From the cell containing the given text, extract its center point as [x, y] coordinate. 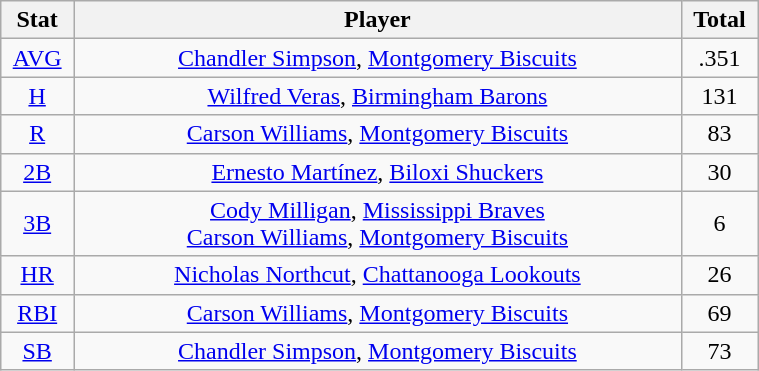
2B [38, 172]
Wilfred Veras, Birmingham Barons [378, 96]
3B [38, 224]
Ernesto Martínez, Biloxi Shuckers [378, 172]
131 [719, 96]
30 [719, 172]
6 [719, 224]
83 [719, 134]
.351 [719, 58]
Stat [38, 20]
Cody Milligan, Mississippi Braves Carson Williams, Montgomery Biscuits [378, 224]
R [38, 134]
69 [719, 313]
RBI [38, 313]
AVG [38, 58]
SB [38, 351]
26 [719, 275]
Total [719, 20]
HR [38, 275]
Nicholas Northcut, Chattanooga Lookouts [378, 275]
73 [719, 351]
Player [378, 20]
H [38, 96]
